Identify which cell holds the provided text, then report its [x, y] central coordinate. 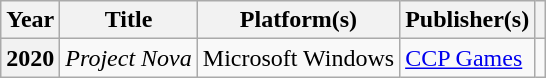
Project Nova [128, 58]
Microsoft Windows [298, 58]
Publisher(s) [468, 20]
Title [128, 20]
Platform(s) [298, 20]
CCP Games [468, 58]
2020 [30, 58]
Year [30, 20]
